Search for the cell housing the specified text and yield its (X, Y) center coordinate. 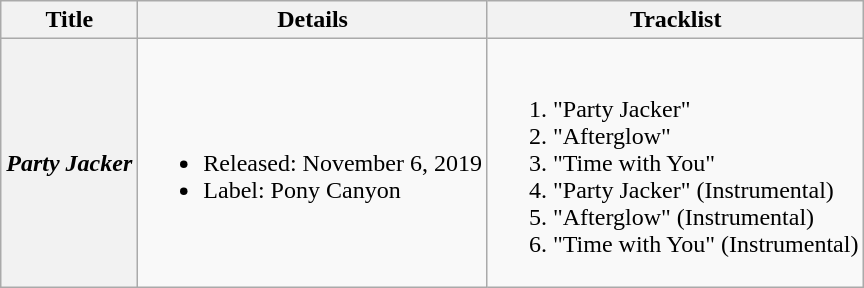
Title (70, 20)
Released: November 6, 2019Label: Pony Canyon (313, 163)
"Party Jacker""Afterglow""Time with You""Party Jacker" (Instrumental)"Afterglow" (Instrumental)"Time with You" (Instrumental) (675, 163)
Party Jacker (70, 163)
Tracklist (675, 20)
Details (313, 20)
